Search for the cell housing the specified text and yield its [X, Y] center coordinate. 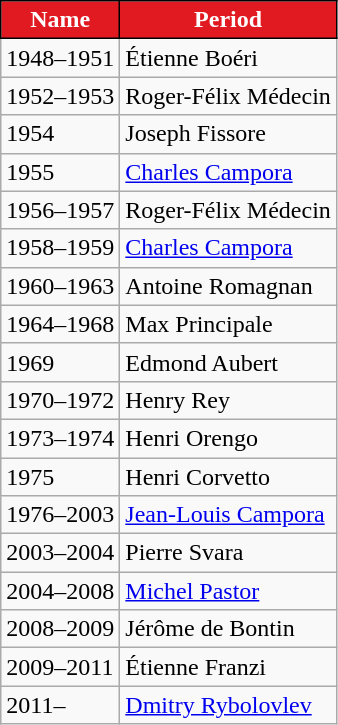
Étienne Franzi [228, 667]
Jérôme de Bontin [228, 629]
1956–1957 [60, 210]
1960–1963 [60, 286]
2011– [60, 705]
1975 [60, 477]
Joseph Fissore [228, 134]
1952–1953 [60, 96]
Henry Rey [228, 400]
Michel Pastor [228, 591]
2009–2011 [60, 667]
1954 [60, 134]
1976–2003 [60, 515]
1973–1974 [60, 438]
2008–2009 [60, 629]
Dmitry Rybolovlev [228, 705]
Étienne Boéri [228, 58]
1964–1968 [60, 324]
Period [228, 20]
2003–2004 [60, 553]
Antoine Romagnan [228, 286]
1970–1972 [60, 400]
Max Principale [228, 324]
1948–1951 [60, 58]
Henri Orengo [228, 438]
1969 [60, 362]
Jean-Louis Campora [228, 515]
Pierre Svara [228, 553]
1958–1959 [60, 248]
Edmond Aubert [228, 362]
1955 [60, 172]
Henri Corvetto [228, 477]
Name [60, 20]
2004–2008 [60, 591]
